Capture the cell that displays the provided text and extract its (x, y) central coordinate. 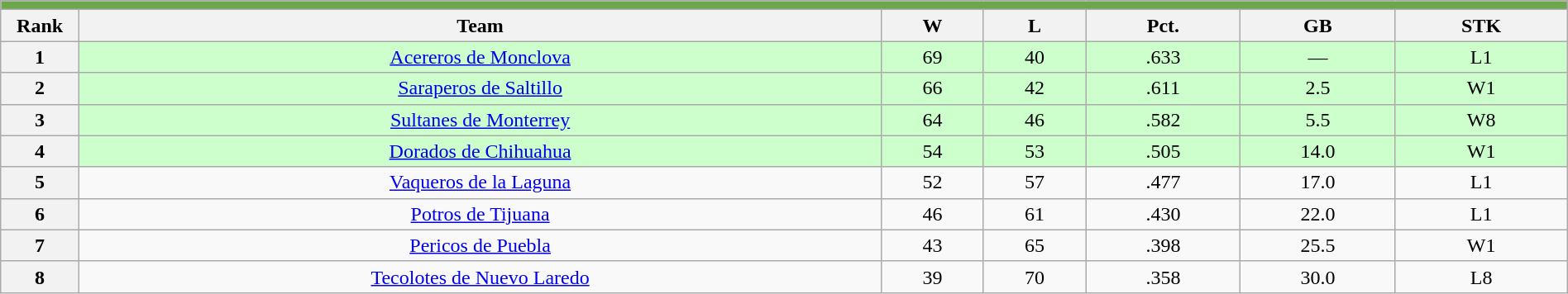
.633 (1163, 57)
2.5 (1318, 88)
1 (40, 57)
42 (1035, 88)
Rank (40, 26)
39 (933, 277)
Sultanes de Monterrey (480, 120)
25.5 (1318, 245)
66 (933, 88)
5.5 (1318, 120)
L (1035, 26)
W (933, 26)
70 (1035, 277)
.430 (1163, 214)
17.0 (1318, 183)
.505 (1163, 151)
40 (1035, 57)
65 (1035, 245)
53 (1035, 151)
Saraperos de Saltillo (480, 88)
7 (40, 245)
61 (1035, 214)
69 (933, 57)
4 (40, 151)
.398 (1163, 245)
W8 (1481, 120)
14.0 (1318, 151)
.358 (1163, 277)
54 (933, 151)
22.0 (1318, 214)
GB (1318, 26)
.477 (1163, 183)
Tecolotes de Nuevo Laredo (480, 277)
Team (480, 26)
Dorados de Chihuahua (480, 151)
STK (1481, 26)
3 (40, 120)
30.0 (1318, 277)
52 (933, 183)
.582 (1163, 120)
2 (40, 88)
5 (40, 183)
Potros de Tijuana (480, 214)
.611 (1163, 88)
Pct. (1163, 26)
Acereros de Monclova (480, 57)
8 (40, 277)
6 (40, 214)
Pericos de Puebla (480, 245)
L8 (1481, 277)
Vaqueros de la Laguna (480, 183)
64 (933, 120)
43 (933, 245)
57 (1035, 183)
— (1318, 57)
